Locate the cell with the specified text and output its [X, Y] center coordinate. 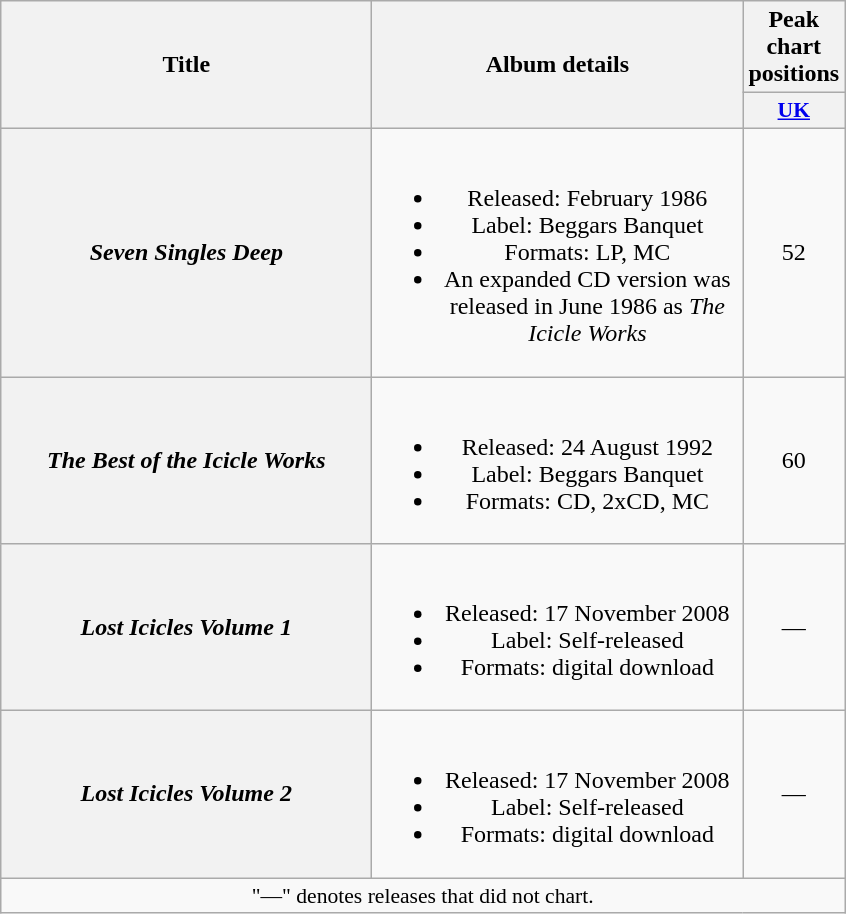
The Best of the Icicle Works [186, 460]
Released: February 1986Label: Beggars BanquetFormats: LP, MCAn expanded CD version was released in June 1986 as The Icicle Works [558, 252]
Released: 24 August 1992Label: Beggars BanquetFormats: CD, 2xCD, MC [558, 460]
52 [794, 252]
60 [794, 460]
UK [794, 111]
Title [186, 65]
Seven Singles Deep [186, 252]
"—" denotes releases that did not chart. [423, 896]
Lost Icicles Volume 1 [186, 628]
Peak chart positions [794, 47]
Lost Icicles Volume 2 [186, 794]
Album details [558, 65]
